Return the (X, Y) coordinate for the center point of the cell that contains the specified text.  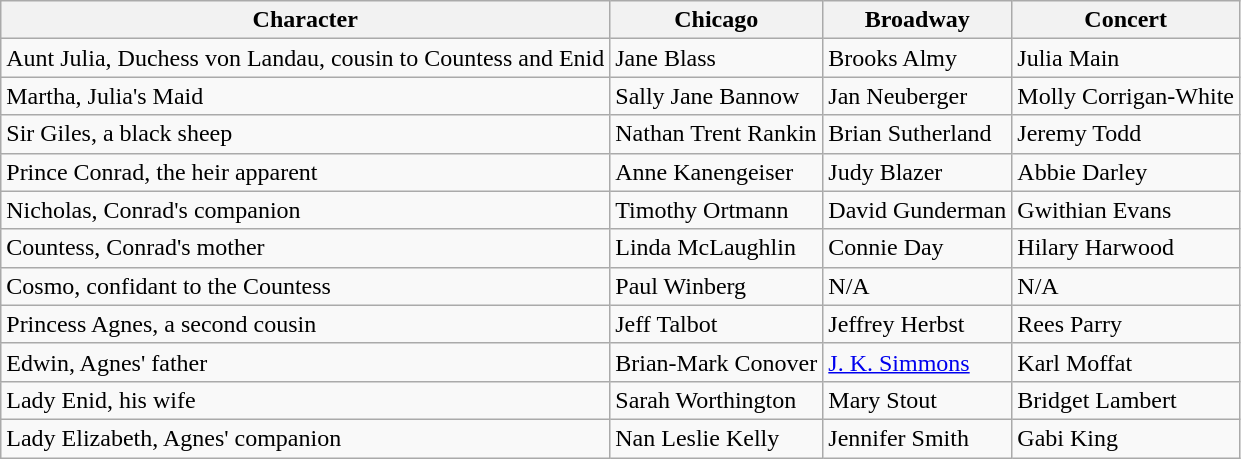
Julia Main (1126, 58)
Brian Sutherland (918, 134)
Lady Elizabeth, Agnes' companion (306, 438)
Martha, Julia's Maid (306, 96)
Judy Blazer (918, 172)
Hilary Harwood (1126, 248)
Karl Moffat (1126, 362)
Paul Winberg (716, 286)
Sarah Worthington (716, 400)
Princess Agnes, a second cousin (306, 324)
Rees Parry (1126, 324)
Nicholas, Conrad's companion (306, 210)
J. K. Simmons (918, 362)
Mary Stout (918, 400)
Jennifer Smith (918, 438)
Countess, Conrad's mother (306, 248)
Jane Blass (716, 58)
Jeremy Todd (1126, 134)
Aunt Julia, Duchess von Landau, cousin to Countess and Enid (306, 58)
Gabi King (1126, 438)
Timothy Ortmann (716, 210)
Gwithian Evans (1126, 210)
Chicago (716, 20)
Molly Corrigan-White (1126, 96)
Concert (1126, 20)
Connie Day (918, 248)
David Gunderman (918, 210)
Edwin, Agnes' father (306, 362)
Bridget Lambert (1126, 400)
Prince Conrad, the heir apparent (306, 172)
Linda McLaughlin (716, 248)
Anne Kanengeiser (716, 172)
Jeff Talbot (716, 324)
Cosmo, confidant to the Countess (306, 286)
Sally Jane Bannow (716, 96)
Sir Giles, a black sheep (306, 134)
Character (306, 20)
Abbie Darley (1126, 172)
Nathan Trent Rankin (716, 134)
Jeffrey Herbst (918, 324)
Brooks Almy (918, 58)
Nan Leslie Kelly (716, 438)
Broadway (918, 20)
Lady Enid, his wife (306, 400)
Jan Neuberger (918, 96)
Brian-Mark Conover (716, 362)
